For the text-containing cell, return its midpoint in (x, y) coordinate format. 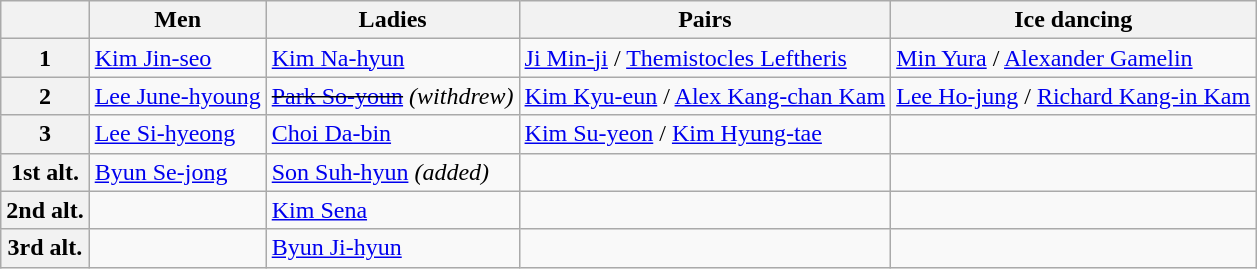
Choi Da-bin (392, 134)
Lee June-hyoung (178, 96)
Kim Sena (392, 210)
Pairs (705, 20)
Ice dancing (1074, 20)
Ji Min-ji / Themistocles Leftheris (705, 58)
Son Suh-hyun (added) (392, 172)
Kim Na-hyun (392, 58)
3 (45, 134)
Min Yura / Alexander Gamelin (1074, 58)
2nd alt. (45, 210)
Byun Ji-hyun (392, 248)
Lee Ho-jung / Richard Kang-in Kam (1074, 96)
Park So-youn (withdrew) (392, 96)
Lee Si-hyeong (178, 134)
Kim Jin-seo (178, 58)
1st alt. (45, 172)
Byun Se-jong (178, 172)
1 (45, 58)
3rd alt. (45, 248)
Kim Kyu-eun / Alex Kang-chan Kam (705, 96)
Kim Su-yeon / Kim Hyung-tae (705, 134)
Men (178, 20)
Ladies (392, 20)
2 (45, 96)
